Search for the cell housing the specified text and yield its [X, Y] center coordinate. 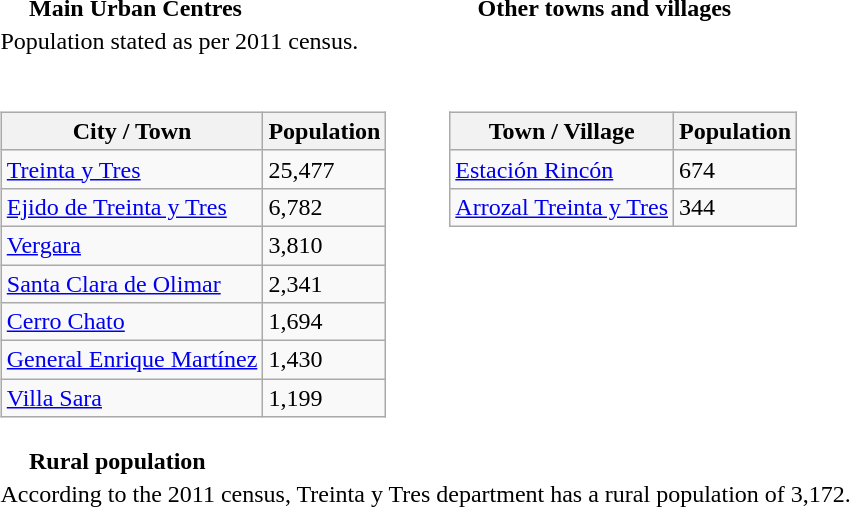
Ejido de Treinta y Tres [132, 207]
3,810 [324, 245]
25,477 [324, 169]
Arrozal Treinta y Tres [562, 207]
Estación Rincón [562, 169]
City / Town [132, 131]
Cerro Chato [132, 322]
Town / Village [562, 131]
Villa Sara [132, 398]
Santa Clara de Olimar [132, 283]
344 [736, 207]
Vergara [132, 245]
2,341 [324, 283]
674 [736, 169]
1,694 [324, 322]
1,430 [324, 360]
General Enrique Martínez [132, 360]
6,782 [324, 207]
1,199 [324, 398]
Treinta y Tres [132, 169]
